For the text-containing cell, return its midpoint in [X, Y] coordinate format. 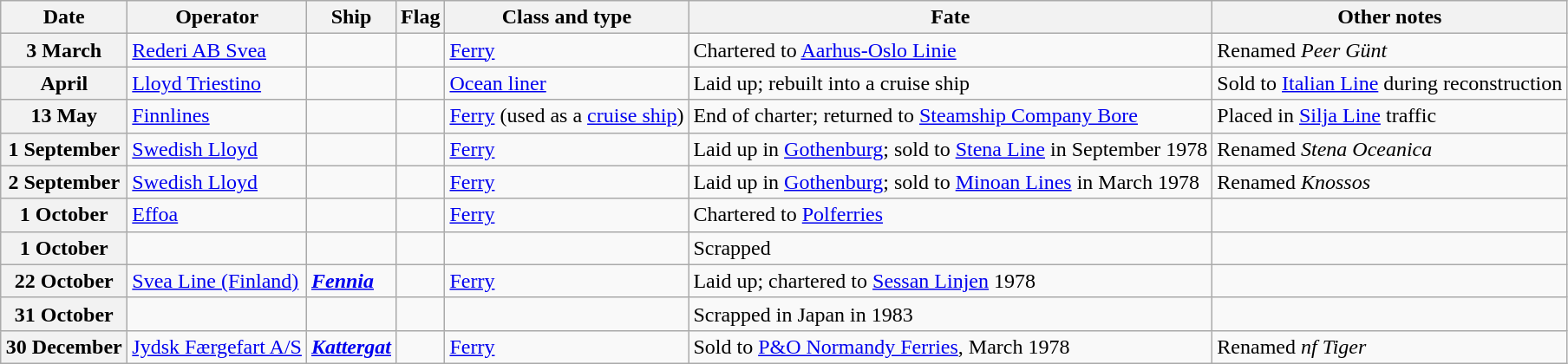
3 March [64, 50]
Class and type [567, 17]
Operator [217, 17]
Kattergat [350, 347]
31 October [64, 314]
Flag [421, 17]
Chartered to Aarhus-Oslo Linie [951, 50]
Scrapped in Japan in 1983 [951, 314]
Other notes [1389, 17]
Ship [350, 17]
Svea Line (Finland) [217, 281]
22 October [64, 281]
Renamed Stena Oceanica [1389, 149]
30 December [64, 347]
Laid up in Gothenburg; sold to Minoan Lines in March 1978 [951, 182]
Date [64, 17]
Renamed nf Tiger [1389, 347]
Renamed Knossos [1389, 182]
Jydsk Færgefart A/S [217, 347]
Finnlines [217, 116]
April [64, 83]
Ocean liner [567, 83]
Effoa [217, 215]
Placed in Silja Line traffic [1389, 116]
Sold to P&O Normandy Ferries, March 1978 [951, 347]
Scrapped [951, 248]
Sold to Italian Line during reconstruction [1389, 83]
2 September [64, 182]
End of charter; returned to Steamship Company Bore [951, 116]
Chartered to Polferries [951, 215]
Lloyd Triestino [217, 83]
Rederi AB Svea [217, 50]
Laid up; rebuilt into a cruise ship [951, 83]
Laid up in Gothenburg; sold to Stena Line in September 1978 [951, 149]
Renamed Peer Günt [1389, 50]
Fate [951, 17]
13 May [64, 116]
Ferry (used as a cruise ship) [567, 116]
Fennia [350, 281]
Laid up; chartered to Sessan Linjen 1978 [951, 281]
1 September [64, 149]
